Locate the cell with the specified text and output its (x, y) center coordinate. 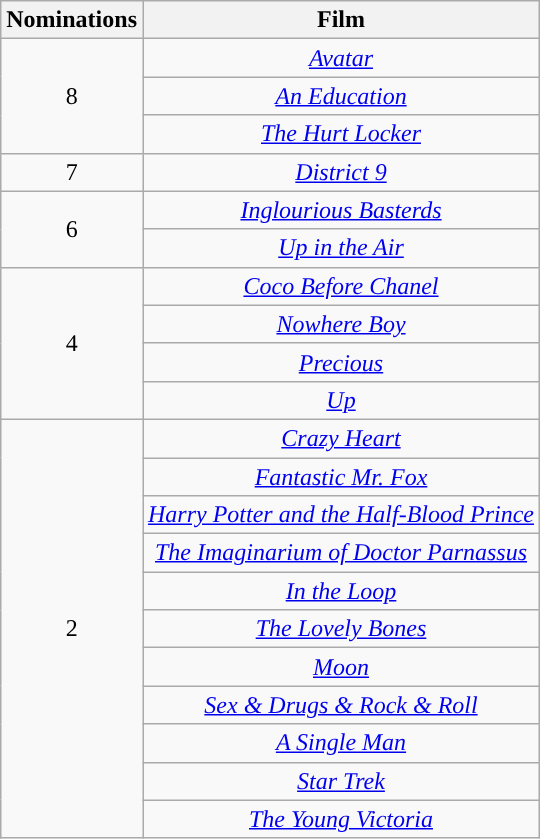
Harry Potter and the Half-Blood Prince (340, 515)
7 (72, 172)
4 (72, 343)
2 (72, 628)
Film (340, 20)
Nowhere Boy (340, 324)
Crazy Heart (340, 438)
Nominations (72, 20)
Star Trek (340, 781)
Moon (340, 667)
Avatar (340, 58)
The Lovely Bones (340, 629)
Up in the Air (340, 248)
The Hurt Locker (340, 134)
Up (340, 400)
8 (72, 96)
A Single Man (340, 743)
In the Loop (340, 591)
District 9 (340, 172)
Fantastic Mr. Fox (340, 477)
An Education (340, 96)
Coco Before Chanel (340, 286)
6 (72, 229)
Inglourious Basterds (340, 210)
Sex & Drugs & Rock & Roll (340, 705)
The Imaginarium of Doctor Parnassus (340, 553)
Precious (340, 362)
The Young Victoria (340, 819)
